Output the (x, y) coordinate of the center of the cell containing the given text.  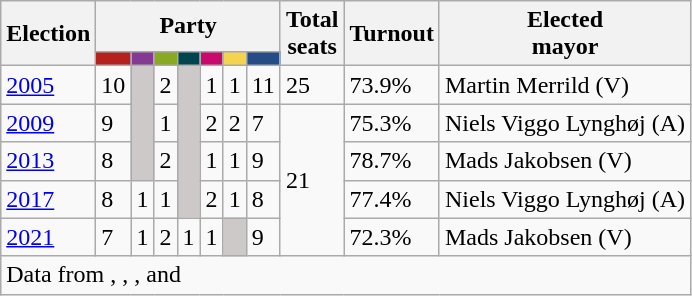
2005 (48, 85)
75.3% (392, 123)
Data from , , , and (346, 275)
Party (188, 26)
Totalseats (312, 34)
77.4% (392, 199)
10 (114, 85)
21 (312, 180)
2017 (48, 199)
2021 (48, 237)
2013 (48, 161)
Martin Merrild (V) (564, 85)
Election (48, 34)
73.9% (392, 85)
78.7% (392, 161)
2009 (48, 123)
72.3% (392, 237)
11 (263, 85)
Electedmayor (564, 34)
25 (312, 85)
Turnout (392, 34)
